Pinpoint the cell where the given text exists, returning its [x, y] midpoint coordinate. 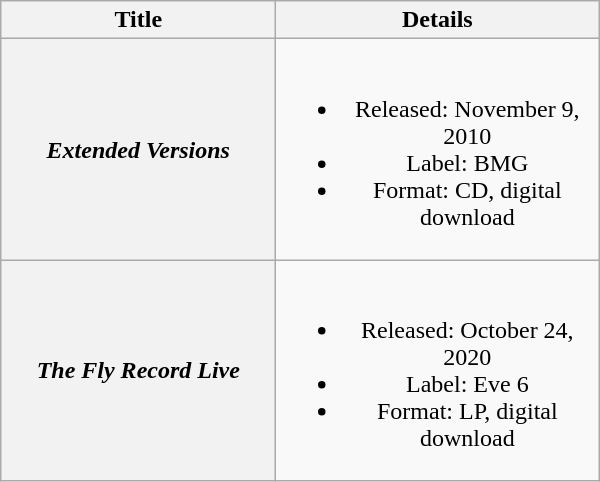
Extended Versions [138, 150]
Title [138, 20]
Released: November 9, 2010Label: BMGFormat: CD, digital download [438, 150]
Released: October 24, 2020Label: Eve 6Format: LP, digital download [438, 370]
The Fly Record Live [138, 370]
Details [438, 20]
